From the cell containing the given text, extract its center point as (X, Y) coordinate. 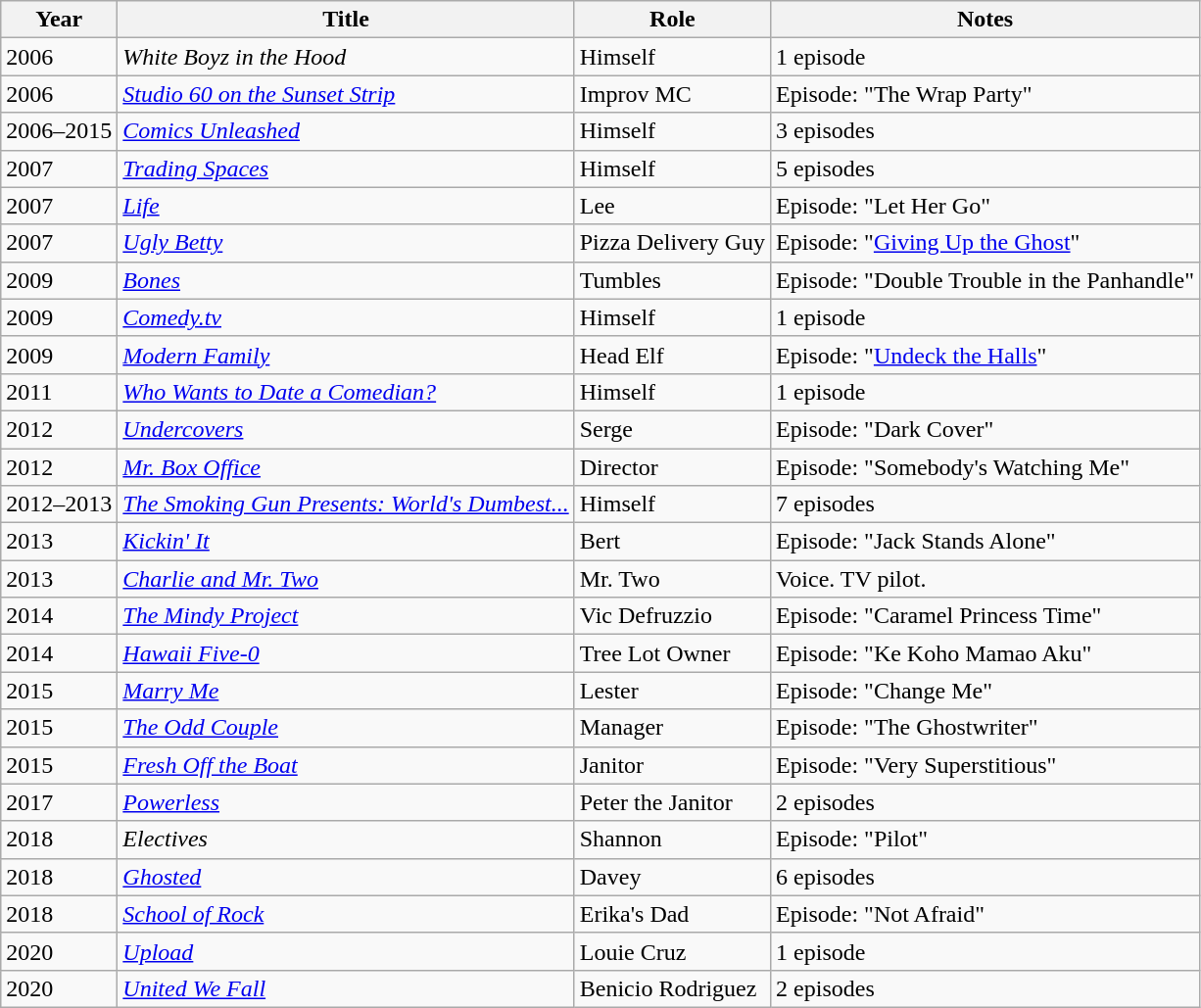
Episode: "The Ghostwriter" (985, 728)
Life (346, 206)
2012–2013 (59, 504)
Tumbles (672, 280)
Director (672, 467)
Bones (346, 280)
Serge (672, 429)
The Smoking Gun Presents: World's Dumbest... (346, 504)
Modern Family (346, 355)
Charlie and Mr. Two (346, 579)
Ugly Betty (346, 243)
Marry Me (346, 691)
Manager (672, 728)
Lester (672, 691)
Who Wants to Date a Comedian? (346, 392)
2017 (59, 802)
Benicio Rodriguez (672, 988)
Episode: "Somebody's Watching Me" (985, 467)
Studio 60 on the Sunset Strip (346, 94)
Episode: "Let Her Go" (985, 206)
Hawaii Five-0 (346, 653)
Mr. Box Office (346, 467)
Trading Spaces (346, 168)
Ghosted (346, 877)
Episode: "Ke Koho Mamao Aku" (985, 653)
The Mindy Project (346, 616)
Vic Defruzzio (672, 616)
Tree Lot Owner (672, 653)
Undercovers (346, 429)
Voice. TV pilot. (985, 579)
Electives (346, 840)
2011 (59, 392)
2006–2015 (59, 131)
7 episodes (985, 504)
School of Rock (346, 914)
Head Elf (672, 355)
Episode: "Giving Up the Ghost" (985, 243)
The Odd Couple (346, 728)
Comics Unleashed (346, 131)
Year (59, 20)
Episode: "Very Superstitious" (985, 765)
Improv MC (672, 94)
Episode: "Change Me" (985, 691)
6 episodes (985, 877)
Mr. Two (672, 579)
Kickin' It (346, 542)
Episode: "Jack Stands Alone" (985, 542)
Upload (346, 951)
Notes (985, 20)
Fresh Off the Boat (346, 765)
United We Fall (346, 988)
Episode: "Pilot" (985, 840)
Episode: "Double Trouble in the Panhandle" (985, 280)
Pizza Delivery Guy (672, 243)
Title (346, 20)
Powerless (346, 802)
Role (672, 20)
Episode: "Dark Cover" (985, 429)
Episode: "The Wrap Party" (985, 94)
Episode: "Caramel Princess Time" (985, 616)
White Boyz in the Hood (346, 57)
Episode: "Undeck the Halls" (985, 355)
Janitor (672, 765)
Louie Cruz (672, 951)
Comedy.tv (346, 317)
3 episodes (985, 131)
Lee (672, 206)
Shannon (672, 840)
5 episodes (985, 168)
Bert (672, 542)
Erika's Dad (672, 914)
Davey (672, 877)
Peter the Janitor (672, 802)
Episode: "Not Afraid" (985, 914)
